Search for the cell housing the specified text and yield its (x, y) center coordinate. 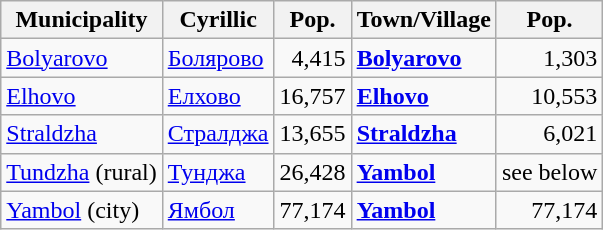
Елхово (218, 96)
26,428 (312, 172)
Town/Village (424, 20)
Municipality (82, 20)
Yambol (city) (82, 210)
Болярово (218, 58)
4,415 (312, 58)
Tundzha (rural) (82, 172)
see below (549, 172)
16,757 (312, 96)
13,655 (312, 134)
Ямбол (218, 210)
10,553 (549, 96)
Cyrillic (218, 20)
Стралджа (218, 134)
6,021 (549, 134)
Тунджа (218, 172)
1,303 (549, 58)
